Determine the [x, y] coordinate at the center of the cell enclosing the given text.  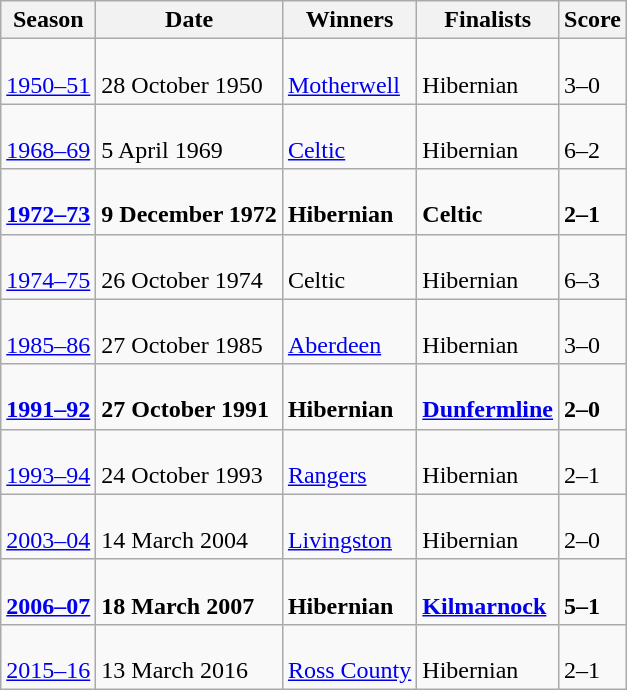
6–3 [593, 266]
28 October 1950 [190, 72]
Winners [349, 20]
Score [593, 20]
24 October 1993 [190, 462]
Kilmarnock [488, 592]
5 April 1969 [190, 136]
Livingston [349, 526]
1993–94 [48, 462]
1991–92 [48, 396]
1972–73 [48, 202]
Motherwell [349, 72]
Date [190, 20]
Rangers [349, 462]
1985–86 [48, 332]
6–2 [593, 136]
Season [48, 20]
2003–04 [48, 526]
1968–69 [48, 136]
27 October 1991 [190, 396]
18 March 2007 [190, 592]
1974–75 [48, 266]
5–1 [593, 592]
Aberdeen [349, 332]
Ross County [349, 656]
2015–16 [48, 656]
26 October 1974 [190, 266]
Dunfermline [488, 396]
1950–51 [48, 72]
9 December 1972 [190, 202]
14 March 2004 [190, 526]
2006–07 [48, 592]
13 March 2016 [190, 656]
Finalists [488, 20]
27 October 1985 [190, 332]
